Identify which cell holds the provided text, then report its (X, Y) central coordinate. 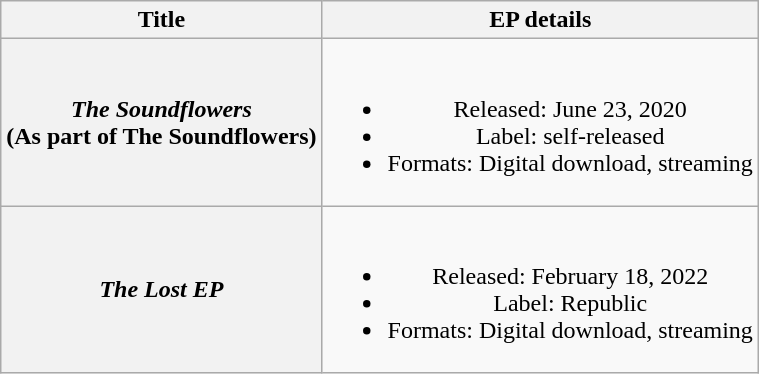
Released: February 18, 2022Label: RepublicFormats: Digital download, streaming (540, 290)
Title (162, 20)
Released: June 23, 2020Label: self-releasedFormats: Digital download, streaming (540, 122)
The Soundflowers(As part of The Soundflowers) (162, 122)
EP details (540, 20)
The Lost EP (162, 290)
